Capture the cell that displays the provided text and extract its [x, y] central coordinate. 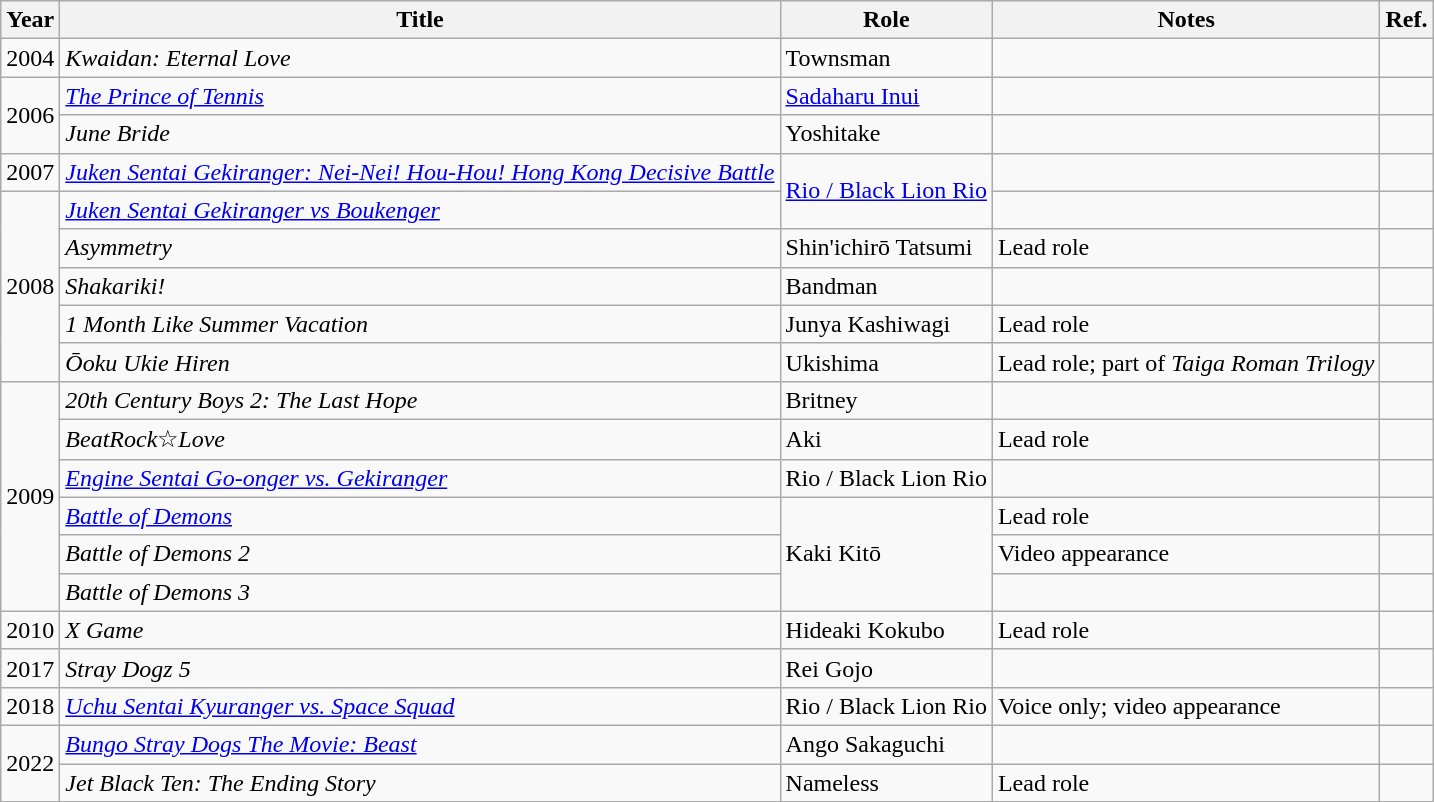
2022 [30, 763]
Junya Kashiwagi [886, 324]
Ōoku Ukie Hiren [420, 362]
Jet Black Ten: The Ending Story [420, 783]
Stray Dogz 5 [420, 668]
Shin'ichirō Tatsumi [886, 248]
Engine Sentai Go-onger vs. Gekiranger [420, 478]
Nameless [886, 783]
Battle of Demons 2 [420, 554]
2017 [30, 668]
2010 [30, 630]
Voice only; video appearance [1186, 706]
2008 [30, 286]
Aki [886, 439]
The Prince of Tennis [420, 96]
Kwaidan: Eternal Love [420, 58]
Juken Sentai Gekiranger: Nei-Nei! Hou-Hou! Hong Kong Decisive Battle [420, 172]
Yoshitake [886, 134]
Uchu Sentai Kyuranger vs. Space Squad [420, 706]
Notes [1186, 20]
Asymmetry [420, 248]
Video appearance [1186, 554]
Townsman [886, 58]
20th Century Boys 2: The Last Hope [420, 400]
Hideaki Kokubo [886, 630]
BeatRock☆Love [420, 439]
June Bride [420, 134]
Bandman [886, 286]
Battle of Demons [420, 516]
Kaki Kitō [886, 554]
1 Month Like Summer Vacation [420, 324]
2004 [30, 58]
2018 [30, 706]
Rei Gojo [886, 668]
X Game [420, 630]
Title [420, 20]
Year [30, 20]
Lead role; part of Taiga Roman Trilogy [1186, 362]
Juken Sentai Gekiranger vs Boukenger [420, 210]
Bungo Stray Dogs The Movie: Beast [420, 744]
Sadaharu Inui [886, 96]
Ango Sakaguchi [886, 744]
2006 [30, 115]
Ref. [1406, 20]
2007 [30, 172]
2009 [30, 496]
Role [886, 20]
Shakariki! [420, 286]
Battle of Demons 3 [420, 592]
Britney [886, 400]
Ukishima [886, 362]
